Determine the (x, y) coordinate at the center of the cell enclosing the given text.  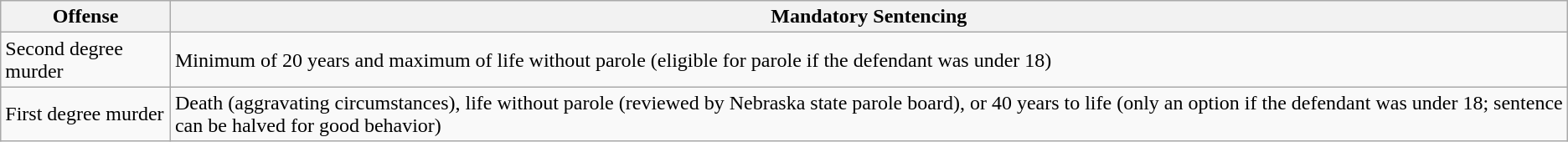
Second degree murder (85, 60)
Minimum of 20 years and maximum of life without parole (eligible for parole if the defendant was under 18) (869, 60)
Mandatory Sentencing (869, 17)
First degree murder (85, 114)
Offense (85, 17)
